Return the [x, y] coordinate for the center point of the cell that contains the specified text.  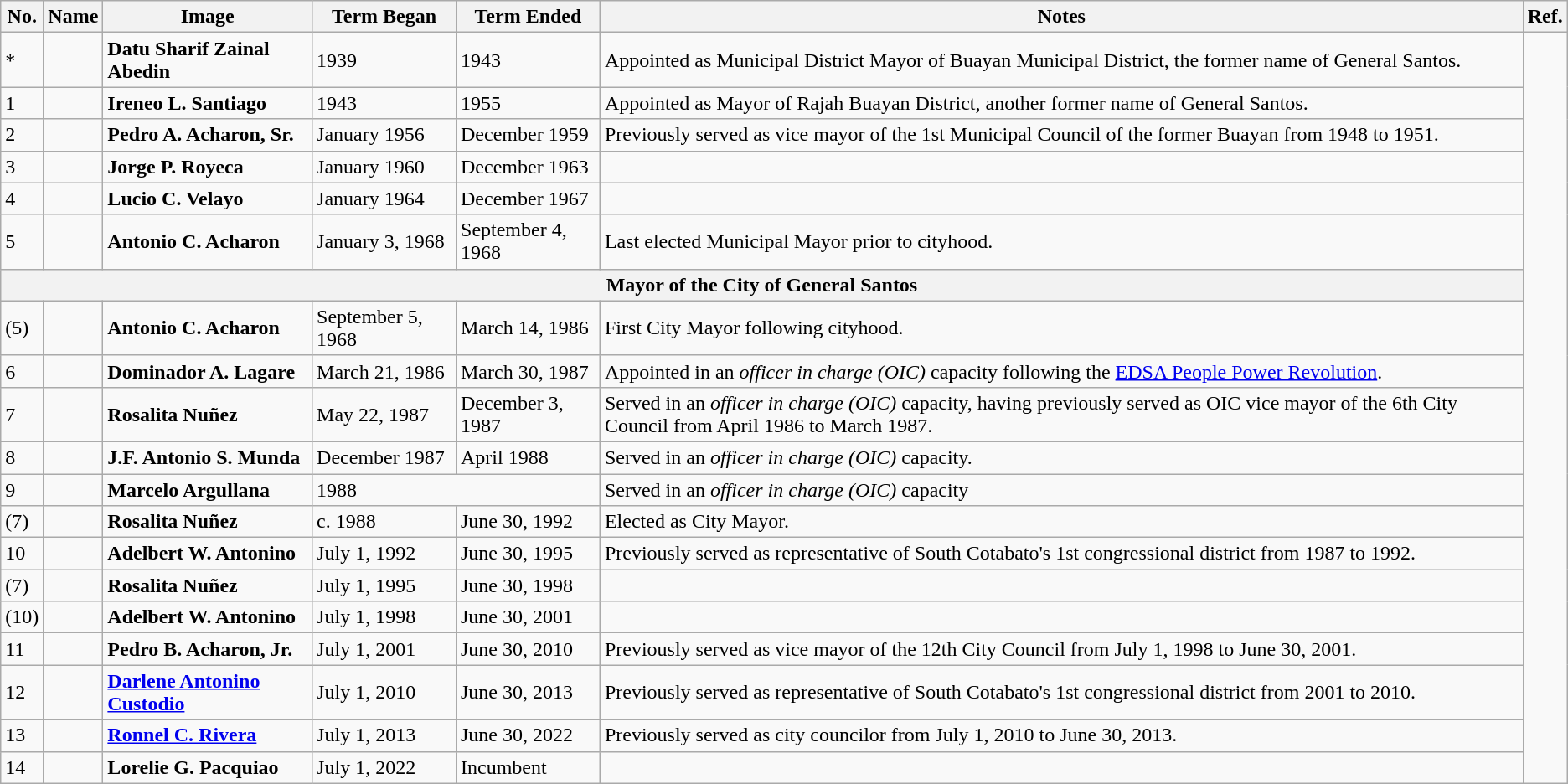
April 1988 [528, 457]
Appointed as Municipal District Mayor of Buayan Municipal District, the former name of General Santos. [1061, 60]
3 [22, 167]
4 [22, 199]
No. [22, 17]
Lorelie G. Pacquiao [208, 767]
Jorge P. Royeca [208, 167]
June 30, 1992 [528, 522]
May 22, 1987 [384, 414]
Pedro A. Acharon, Sr. [208, 135]
10 [22, 554]
June 30, 1995 [528, 554]
July 1, 1998 [384, 617]
5 [22, 241]
Elected as City Mayor. [1061, 522]
Mayor of the City of General Santos [762, 285]
(5) [22, 328]
Appointed as Mayor of Rajah Buayan District, another former name of General Santos. [1061, 103]
J.F. Antonio S. Munda [208, 457]
July 1, 2010 [384, 692]
(10) [22, 617]
Previously served as representative of South Cotabato's 1st congressional district from 2001 to 2010. [1061, 692]
June 30, 2001 [528, 617]
Ref. [1545, 17]
Lucio C. Velayo [208, 199]
1939 [384, 60]
January 3, 1968 [384, 241]
Ronnel C. Rivera [208, 735]
December 1987 [384, 457]
1955 [528, 103]
Last elected Municipal Mayor prior to cityhood. [1061, 241]
Dominador A. Lagare [208, 371]
July 1, 1995 [384, 585]
Name [74, 17]
Served in an officer in charge (OIC) capacity [1061, 490]
December 3, 1987 [528, 414]
Term Began [384, 17]
July 1, 2022 [384, 767]
July 1, 1992 [384, 554]
June 30, 1998 [528, 585]
Ireneo L. Santiago [208, 103]
July 1, 2013 [384, 735]
Previously served as city councilor from July 1, 2010 to June 30, 2013. [1061, 735]
January 1956 [384, 135]
12 [22, 692]
Notes [1061, 17]
Served in an officer in charge (OIC) capacity, having previously served as OIC vice mayor of the 6th City Council from April 1986 to March 1987. [1061, 414]
13 [22, 735]
March 14, 1986 [528, 328]
September 4, 1968 [528, 241]
July 1, 2001 [384, 649]
* [22, 60]
Served in an officer in charge (OIC) capacity. [1061, 457]
Previously served as vice mayor of the 1st Municipal Council of the former Buayan from 1948 to 1951. [1061, 135]
1 [22, 103]
2 [22, 135]
Datu Sharif Zainal Abedin [208, 60]
Image [208, 17]
6 [22, 371]
January 1964 [384, 199]
September 5, 1968 [384, 328]
8 [22, 457]
March 30, 1987 [528, 371]
Previously served as vice mayor of the 12th City Council from July 1, 1998 to June 30, 2001. [1061, 649]
Previously served as representative of South Cotabato's 1st congressional district from 1987 to 1992. [1061, 554]
June 30, 2022 [528, 735]
Appointed in an officer in charge (OIC) capacity following the EDSA People Power Revolution. [1061, 371]
Darlene Antonino Custodio [208, 692]
Pedro B. Acharon, Jr. [208, 649]
First City Mayor following cityhood. [1061, 328]
March 21, 1986 [384, 371]
9 [22, 490]
June 30, 2010 [528, 649]
Term Ended [528, 17]
December 1963 [528, 167]
14 [22, 767]
7 [22, 414]
1988 [456, 490]
June 30, 2013 [528, 692]
Marcelo Argullana [208, 490]
January 1960 [384, 167]
Incumbent [528, 767]
December 1967 [528, 199]
11 [22, 649]
December 1959 [528, 135]
c. 1988 [384, 522]
